From the cell containing the given text, extract its center point as [x, y] coordinate. 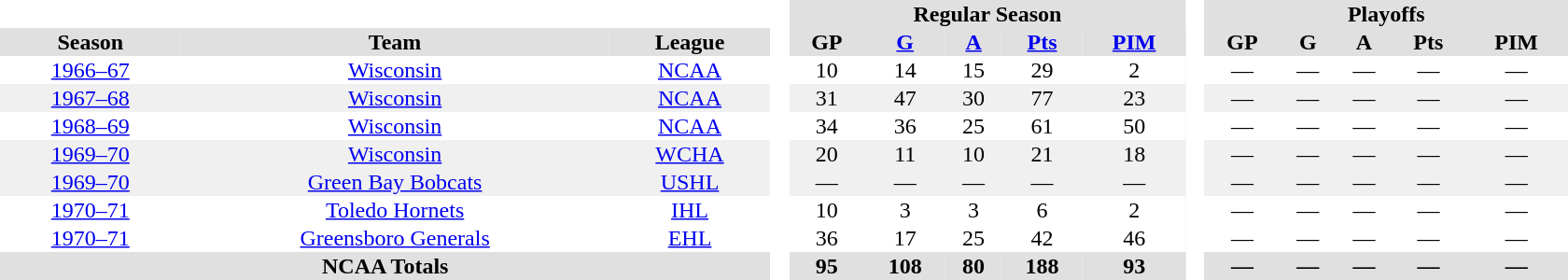
1966–67 [91, 70]
Team [396, 42]
29 [1042, 70]
20 [827, 154]
1968–69 [91, 126]
WCHA [691, 154]
14 [905, 70]
47 [905, 98]
108 [905, 266]
61 [1042, 126]
Playoffs [1386, 14]
23 [1135, 98]
Season [91, 42]
IHL [691, 210]
1967–68 [91, 98]
18 [1135, 154]
31 [827, 98]
EHL [691, 238]
50 [1135, 126]
League [691, 42]
46 [1135, 238]
15 [973, 70]
17 [905, 238]
77 [1042, 98]
USHL [691, 182]
30 [973, 98]
NCAA Totals [385, 266]
95 [827, 266]
Green Bay Bobcats [396, 182]
Greensboro Generals [396, 238]
42 [1042, 238]
Regular Season [987, 14]
34 [827, 126]
188 [1042, 266]
11 [905, 154]
80 [973, 266]
6 [1042, 210]
93 [1135, 266]
Toledo Hornets [396, 210]
21 [1042, 154]
